Return (X, Y) of the center of cell containing provided text 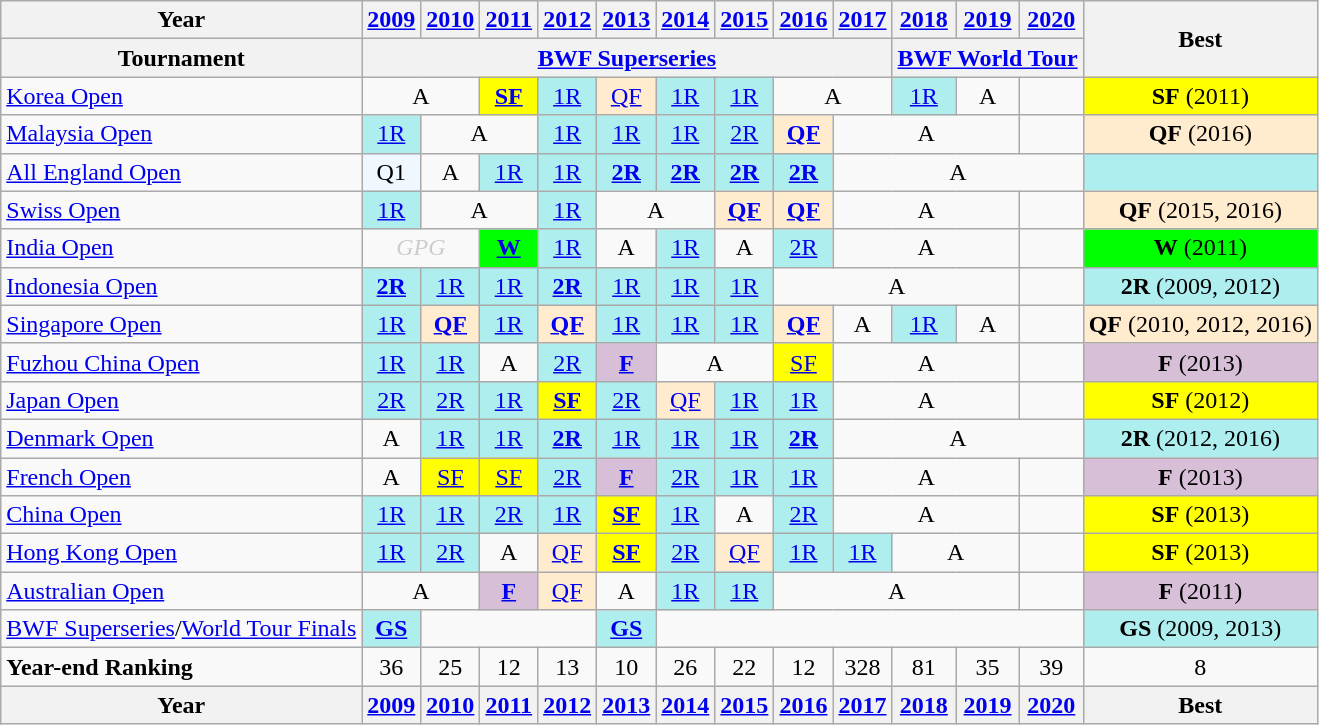
French Open (182, 477)
BWF Superseries (627, 58)
8 (1200, 667)
26 (686, 667)
Malaysia Open (182, 134)
2R (2012, 2016) (1200, 438)
25 (450, 667)
China Open (182, 515)
India Open (182, 248)
Hong Kong Open (182, 553)
328 (862, 667)
13 (568, 667)
Fuzhou China Open (182, 362)
Denmark Open (182, 438)
Q1 (392, 172)
SF (2012) (1200, 400)
BWF Superseries/World Tour Finals (182, 629)
QF (2016) (1200, 134)
35 (988, 667)
36 (392, 667)
F (2011) (1200, 591)
Singapore Open (182, 324)
81 (924, 667)
QF (2015, 2016) (1200, 210)
39 (1051, 667)
All England Open (182, 172)
Japan Open (182, 400)
Year-end Ranking (182, 667)
Australian Open (182, 591)
Swiss Open (182, 210)
GPG (421, 248)
W (509, 248)
BWF World Tour (988, 58)
SF (2011) (1200, 96)
10 (626, 667)
Indonesia Open (182, 286)
Tournament (182, 58)
QF (2010, 2012, 2016) (1200, 324)
W (2011) (1200, 248)
2R (2009, 2012) (1200, 286)
22 (744, 667)
Korea Open (182, 96)
GS (2009, 2013) (1200, 629)
